Extract the (x, y) coordinate from the center of the cell holding the provided text.  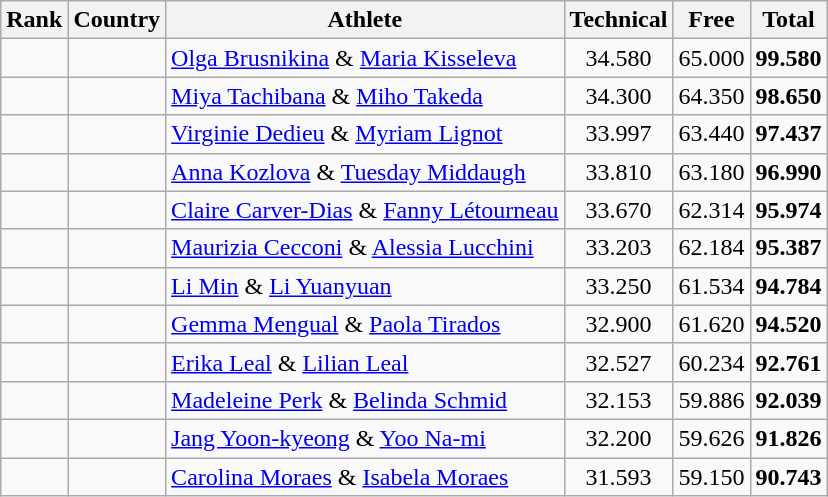
99.580 (788, 58)
92.039 (788, 400)
94.784 (788, 286)
91.826 (788, 438)
Claire Carver-Dias & Fanny Létourneau (365, 210)
33.810 (618, 172)
Madeleine Perk & Belinda Schmid (365, 400)
92.761 (788, 362)
33.997 (618, 134)
31.593 (618, 477)
62.314 (712, 210)
Erika Leal & Lilian Leal (365, 362)
98.650 (788, 96)
Anna Kozlova & Tuesday Middaugh (365, 172)
64.350 (712, 96)
90.743 (788, 477)
34.300 (618, 96)
60.234 (712, 362)
Rank (34, 20)
34.580 (618, 58)
32.153 (618, 400)
97.437 (788, 134)
Athlete (365, 20)
Miya Tachibana & Miho Takeda (365, 96)
61.620 (712, 324)
65.000 (712, 58)
Country (117, 20)
96.990 (788, 172)
63.180 (712, 172)
33.670 (618, 210)
Technical (618, 20)
95.387 (788, 248)
59.886 (712, 400)
32.900 (618, 324)
Carolina Moraes & Isabela Moraes (365, 477)
Virginie Dedieu & Myriam Lignot (365, 134)
Li Min & Li Yuanyuan (365, 286)
59.626 (712, 438)
62.184 (712, 248)
Free (712, 20)
Gemma Mengual & Paola Tirados (365, 324)
32.200 (618, 438)
33.203 (618, 248)
33.250 (618, 286)
95.974 (788, 210)
Jang Yoon-kyeong & Yoo Na-mi (365, 438)
32.527 (618, 362)
59.150 (712, 477)
Olga Brusnikina & Maria Kisseleva (365, 58)
94.520 (788, 324)
63.440 (712, 134)
61.534 (712, 286)
Maurizia Cecconi & Alessia Lucchini (365, 248)
Total (788, 20)
